Output the [X, Y] coordinate of the center of the cell containing the given text.  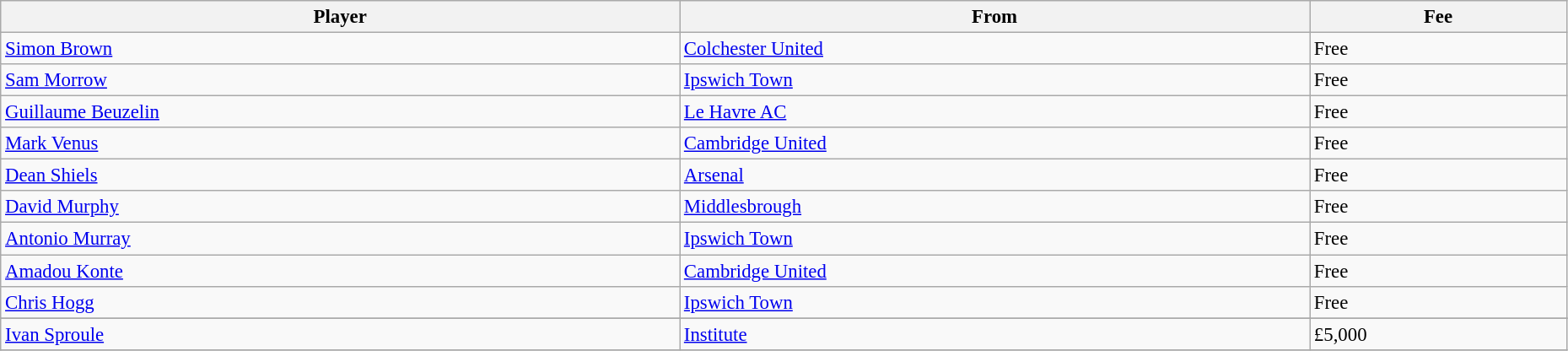
Amadou Konte [341, 271]
Antonio Murray [341, 239]
Dean Shiels [341, 175]
Guillaume Beuzelin [341, 112]
Ivan Sproule [341, 334]
Simon Brown [341, 49]
From [995, 17]
Sam Morrow [341, 80]
Arsenal [995, 175]
Chris Hogg [341, 302]
Institute [995, 334]
Mark Venus [341, 143]
Middlesbrough [995, 207]
Colchester United [995, 49]
Fee [1439, 17]
David Murphy [341, 207]
Player [341, 17]
Le Havre AC [995, 112]
£5,000 [1439, 334]
